Locate the cell with the specified text and output its (X, Y) center coordinate. 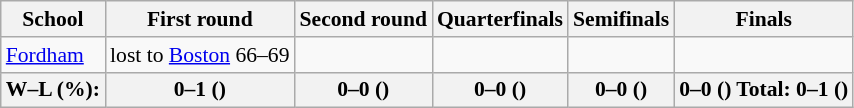
Semifinals (621, 19)
0–1 () (200, 90)
Finals (764, 19)
First round (200, 19)
W–L (%): (53, 90)
Second round (363, 19)
School (53, 19)
Quarterfinals (500, 19)
lost to Boston 66–69 (200, 55)
Fordham (53, 55)
0–0 () Total: 0–1 () (764, 90)
